Provide the (X, Y) coordinate of the cell's center where the given text is located.  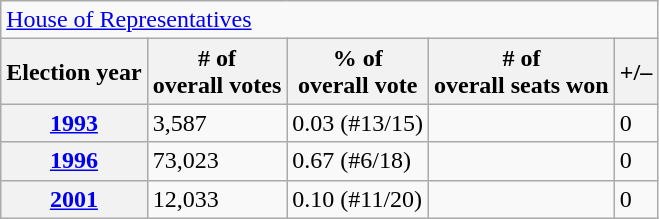
73,023 (217, 161)
1993 (74, 123)
% ofoverall vote (358, 72)
+/– (636, 72)
# ofoverall seats won (522, 72)
House of Representatives (330, 20)
1996 (74, 161)
0.10 (#11/20) (358, 199)
12,033 (217, 199)
0.67 (#6/18) (358, 161)
0.03 (#13/15) (358, 123)
3,587 (217, 123)
# ofoverall votes (217, 72)
2001 (74, 199)
Election year (74, 72)
